Return [x, y] of the center of cell containing provided text 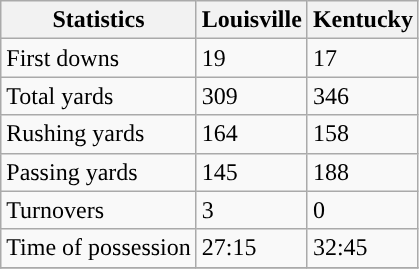
145 [252, 172]
158 [362, 134]
27:15 [252, 248]
164 [252, 134]
309 [252, 96]
Kentucky [362, 20]
17 [362, 58]
188 [362, 172]
Passing yards [99, 172]
Rushing yards [99, 134]
Statistics [99, 20]
Turnovers [99, 210]
32:45 [362, 248]
Time of possession [99, 248]
0 [362, 210]
3 [252, 210]
19 [252, 58]
Louisville [252, 20]
346 [362, 96]
First downs [99, 58]
Total yards [99, 96]
